Output the [X, Y] coordinate of the center of the cell containing the given text.  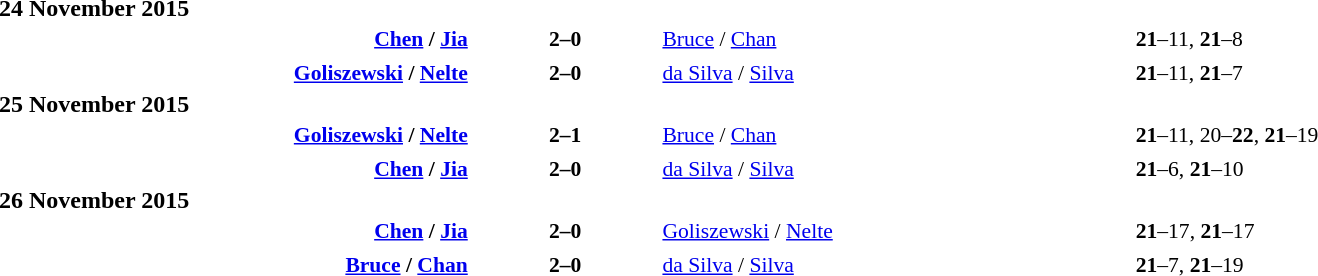
Goliszewski / Nelte [897, 230]
2–1 [566, 134]
